Determine the [X, Y] coordinate at the center of the cell enclosing the given text.  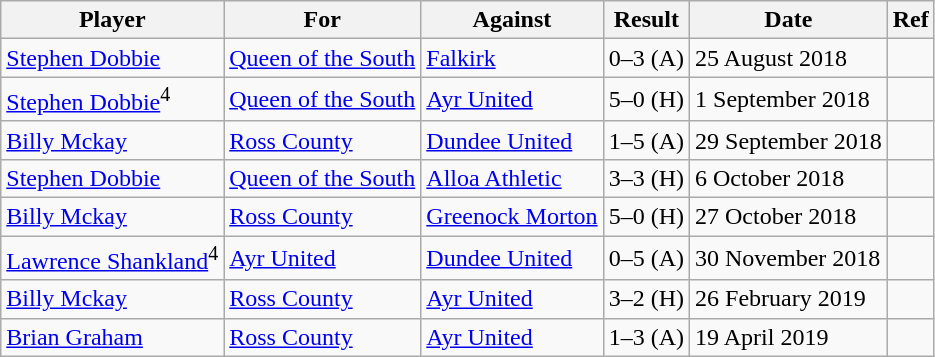
19 April 2019 [789, 337]
3–3 (H) [646, 178]
0–5 (A) [646, 258]
Ref [910, 20]
Result [646, 20]
26 February 2019 [789, 299]
Falkirk [512, 58]
3–2 (H) [646, 299]
6 October 2018 [789, 178]
Alloa Athletic [512, 178]
For [322, 20]
Stephen Dobbie4 [112, 100]
0–3 (A) [646, 58]
Lawrence Shankland4 [112, 258]
Against [512, 20]
Brian Graham [112, 337]
Greenock Morton [512, 217]
1 September 2018 [789, 100]
Date [789, 20]
30 November 2018 [789, 258]
1–5 (A) [646, 140]
27 October 2018 [789, 217]
Player [112, 20]
25 August 2018 [789, 58]
29 September 2018 [789, 140]
1–3 (A) [646, 337]
